Search for the cell housing the specified text and yield its (X, Y) center coordinate. 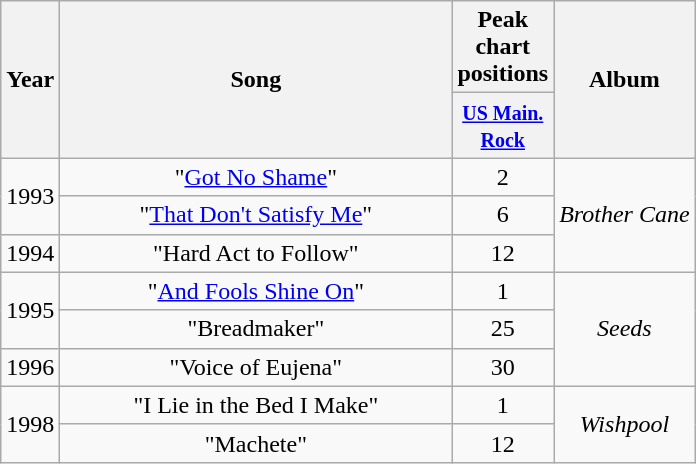
1995 (30, 310)
Peak chart positions (503, 47)
6 (503, 215)
Seeds (624, 329)
2 (503, 177)
1996 (30, 367)
"Breadmaker" (256, 329)
"I Lie in the Bed I Make" (256, 405)
"And Fools Shine On" (256, 291)
Year (30, 80)
"Hard Act to Follow" (256, 253)
"Got No Shame" (256, 177)
"Machete" (256, 443)
"That Don't Satisfy Me" (256, 215)
"Voice of Eujena" (256, 367)
1994 (30, 253)
30 (503, 367)
1998 (30, 424)
Brother Cane (624, 215)
Song (256, 80)
Wishpool (624, 424)
Album (624, 80)
1993 (30, 196)
US Main. Rock (503, 126)
25 (503, 329)
